Provide the [x, y] coordinate of the cell's center where the given text is located.  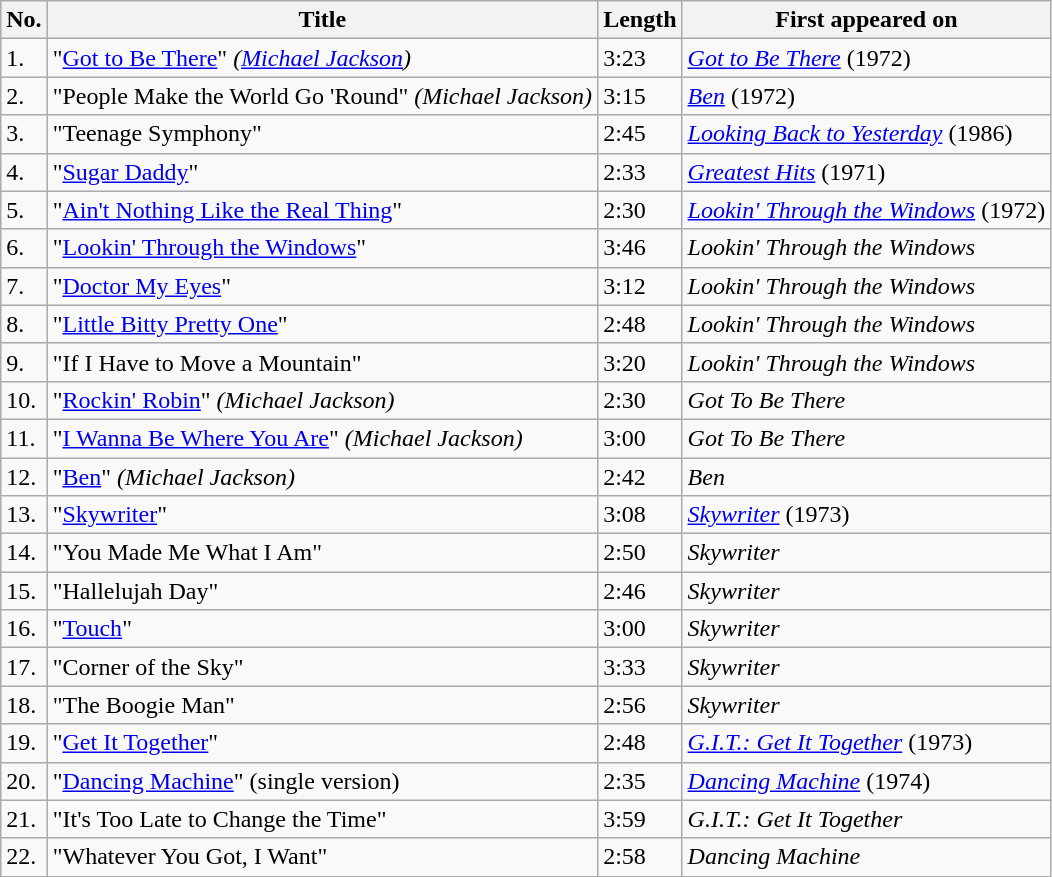
12. [24, 477]
3:46 [640, 248]
Title [322, 20]
"Lookin' Through the Windows" [322, 248]
10. [24, 400]
"Hallelujah Day" [322, 591]
18. [24, 705]
3. [24, 134]
20. [24, 781]
2:35 [640, 781]
3:33 [640, 667]
3:20 [640, 362]
16. [24, 629]
13. [24, 515]
"Ain't Nothing Like the Real Thing" [322, 210]
"Get It Together" [322, 743]
19. [24, 743]
9. [24, 362]
No. [24, 20]
22. [24, 857]
"Dancing Machine" (single version) [322, 781]
"Teenage Symphony" [322, 134]
Ben (1972) [866, 96]
3:08 [640, 515]
2:42 [640, 477]
"Got to Be There" (Michael Jackson) [322, 58]
4. [24, 172]
"Ben" (Michael Jackson) [322, 477]
15. [24, 591]
"People Make the World Go 'Round" (Michael Jackson) [322, 96]
2:50 [640, 553]
3:12 [640, 286]
G.I.T.: Get It Together [866, 819]
2. [24, 96]
Skywriter (1973) [866, 515]
17. [24, 667]
"The Boogie Man" [322, 705]
"Touch" [322, 629]
2:33 [640, 172]
6. [24, 248]
"I Wanna Be Where You Are" (Michael Jackson) [322, 438]
3:59 [640, 819]
"You Made Me What I Am" [322, 553]
"Sugar Daddy" [322, 172]
Looking Back to Yesterday (1986) [866, 134]
Dancing Machine (1974) [866, 781]
3:23 [640, 58]
2:45 [640, 134]
"Rockin' Robin" (Michael Jackson) [322, 400]
Ben [866, 477]
"Whatever You Got, I Want" [322, 857]
"If I Have to Move a Mountain" [322, 362]
"It's Too Late to Change the Time" [322, 819]
Lookin' Through the Windows (1972) [866, 210]
First appeared on [866, 20]
Greatest Hits (1971) [866, 172]
"Little Bitty Pretty One" [322, 324]
Dancing Machine [866, 857]
7. [24, 286]
"Skywriter" [322, 515]
2:56 [640, 705]
"Doctor My Eyes" [322, 286]
21. [24, 819]
"Corner of the Sky" [322, 667]
Length [640, 20]
Got to Be There (1972) [866, 58]
1. [24, 58]
G.I.T.: Get It Together (1973) [866, 743]
3:15 [640, 96]
14. [24, 553]
2:58 [640, 857]
11. [24, 438]
2:46 [640, 591]
8. [24, 324]
5. [24, 210]
